From the cell containing the given text, extract its center point as [X, Y] coordinate. 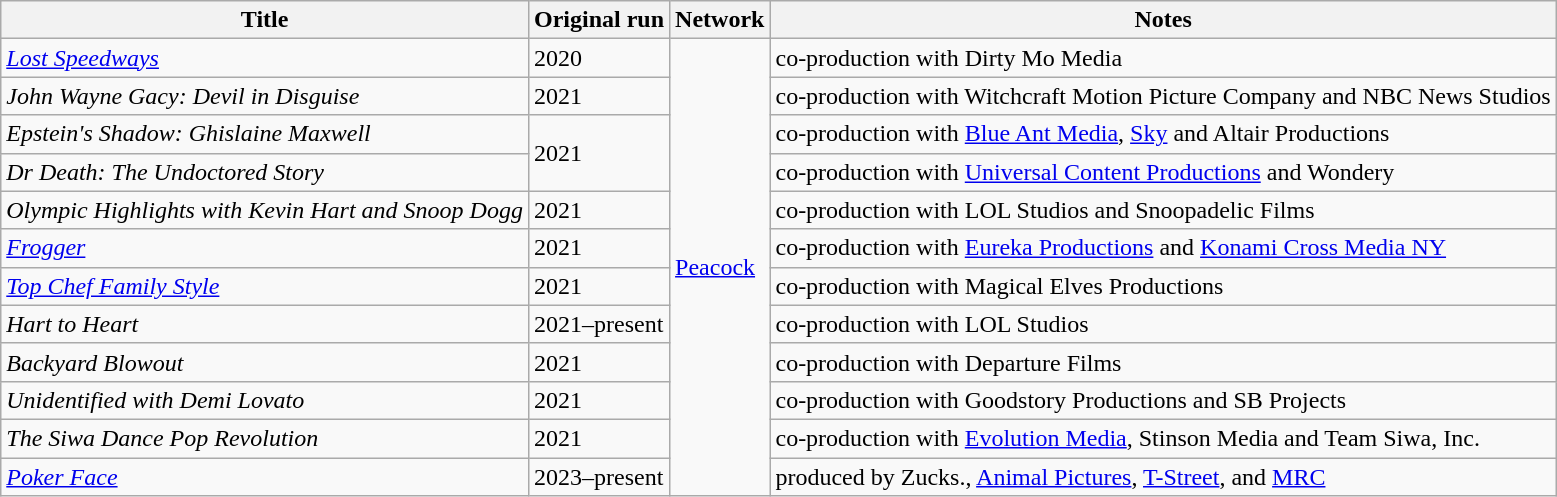
co-production with Magical Elves Productions [1163, 286]
co-production with Eureka Productions and Konami Cross Media NY [1163, 248]
2021–present [598, 324]
Top Chef Family Style [265, 286]
Backyard Blowout [265, 362]
John Wayne Gacy: Devil in Disguise [265, 96]
2023–present [598, 477]
co-production with Dirty Mo Media [1163, 58]
Original run [598, 20]
Frogger [265, 248]
co-production with Blue Ant Media, Sky and Altair Productions [1163, 134]
Title [265, 20]
produced by Zucks., Animal Pictures, T-Street, and MRC [1163, 477]
The Siwa Dance Pop Revolution [265, 438]
co-production with Evolution Media, Stinson Media and Team Siwa, Inc. [1163, 438]
Unidentified with Demi Lovato [265, 400]
co-production with Departure Films [1163, 362]
Epstein's Shadow: Ghislaine Maxwell [265, 134]
co-production with Goodstory Productions and SB Projects [1163, 400]
Network [720, 20]
Notes [1163, 20]
co-production with Witchcraft Motion Picture Company and NBC News Studios [1163, 96]
co-production with Universal Content Productions and Wondery [1163, 172]
co-production with LOL Studios and Snoopadelic Films [1163, 210]
Peacock [720, 268]
Poker Face [265, 477]
co-production with LOL Studios [1163, 324]
Olympic Highlights with Kevin Hart and Snoop Dogg [265, 210]
Dr Death: The Undoctored Story [265, 172]
2020 [598, 58]
Hart to Heart [265, 324]
Lost Speedways [265, 58]
